Determine the [x, y] coordinate at the center of the cell enclosing the given text.  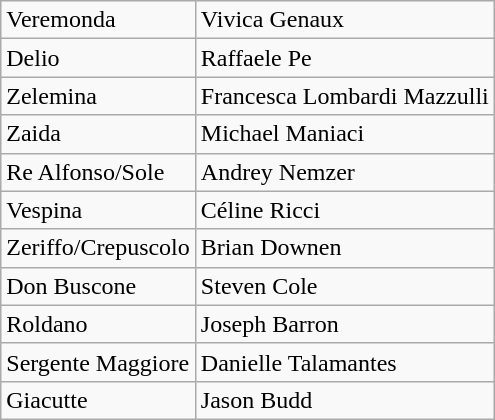
Raffaele Pe [344, 58]
Joseph Barron [344, 324]
Don Buscone [98, 286]
Zeriffo/Crepuscolo [98, 248]
Giacutte [98, 400]
Danielle Talamantes [344, 362]
Re Alfonso/Sole [98, 172]
Brian Downen [344, 248]
Delio [98, 58]
Francesca Lombardi Mazzulli [344, 96]
Sergente Maggiore [98, 362]
Michael Maniaci [344, 134]
Steven Cole [344, 286]
Céline Ricci [344, 210]
Jason Budd [344, 400]
Vivica Genaux [344, 20]
Veremonda [98, 20]
Vespina [98, 210]
Zelemina [98, 96]
Roldano [98, 324]
Zaida [98, 134]
Andrey Nemzer [344, 172]
